Capture the cell that displays the provided text and extract its (X, Y) central coordinate. 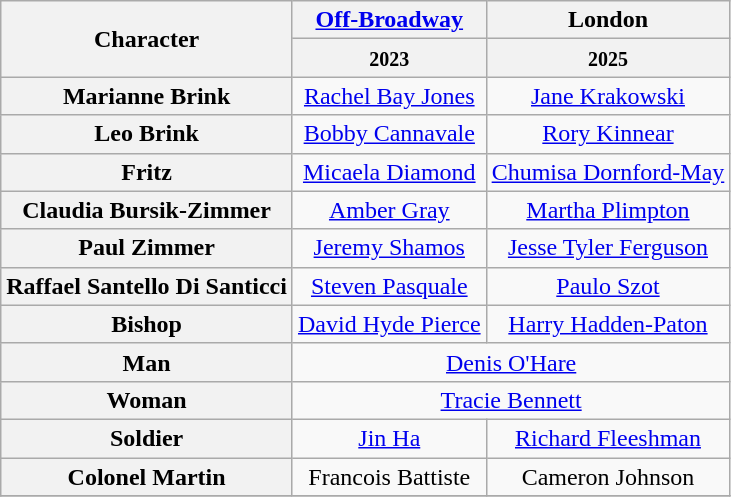
2023 (389, 58)
Woman (147, 400)
Rory Kinnear (608, 134)
Tracie Bennett (510, 400)
Cameron Johnson (608, 477)
Raffael Santello Di Santicci (147, 286)
Martha Plimpton (608, 210)
Colonel Martin (147, 477)
Micaela Diamond (389, 172)
Paulo Szot (608, 286)
Claudia Bursik-Zimmer (147, 210)
Marianne Brink (147, 96)
Jeremy Shamos (389, 248)
Character (147, 39)
Rachel Bay Jones (389, 96)
David Hyde Pierce (389, 324)
Francois Battiste (389, 477)
Bobby Cannavale (389, 134)
Chumisa Dornford-May (608, 172)
Harry Hadden-Paton (608, 324)
London (608, 20)
Paul Zimmer (147, 248)
Man (147, 362)
Jesse Tyler Ferguson (608, 248)
Soldier (147, 438)
Denis O'Hare (510, 362)
Fritz (147, 172)
Steven Pasquale (389, 286)
2025 (608, 58)
Amber Gray (389, 210)
Leo Brink (147, 134)
Jane Krakowski (608, 96)
Jin Ha (389, 438)
Richard Fleeshman (608, 438)
Bishop (147, 324)
Off-Broadway (389, 20)
